Identify which cell holds the provided text, then report its [X, Y] central coordinate. 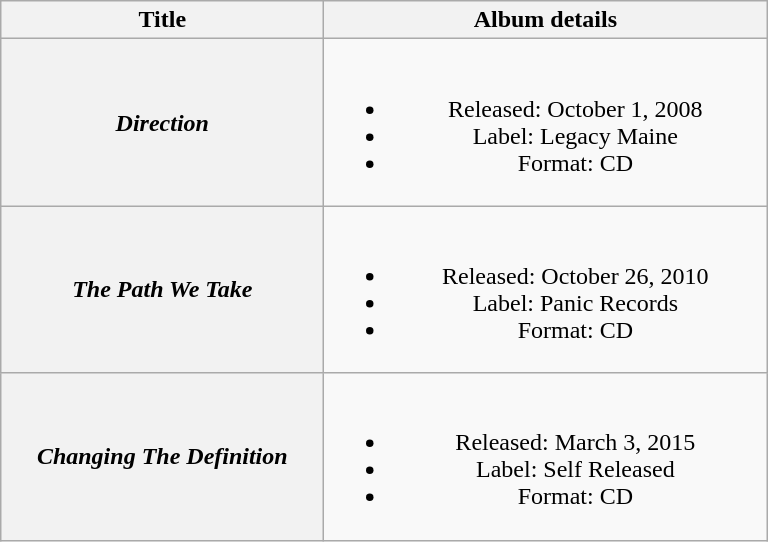
Album details [546, 20]
Released: October 26, 2010Label: Panic RecordsFormat: CD [546, 290]
Released: October 1, 2008Label: Legacy MaineFormat: CD [546, 122]
Direction [162, 122]
Title [162, 20]
The Path We Take [162, 290]
Changing The Definition [162, 456]
Released: March 3, 2015Label: Self ReleasedFormat: CD [546, 456]
